Capture the cell that displays the provided text and extract its [X, Y] central coordinate. 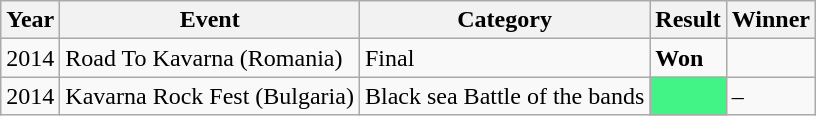
Event [210, 20]
Winner [770, 20]
Year [30, 20]
Final [504, 58]
Result [688, 20]
Black sea Battle of the bands [504, 96]
Won [688, 58]
Kavarna Rock Fest (Bulgaria) [210, 96]
Road To Kavarna (Romania) [210, 58]
Category [504, 20]
– [770, 96]
